Provide the (x, y) coordinate of the cell's center where the given text is located.  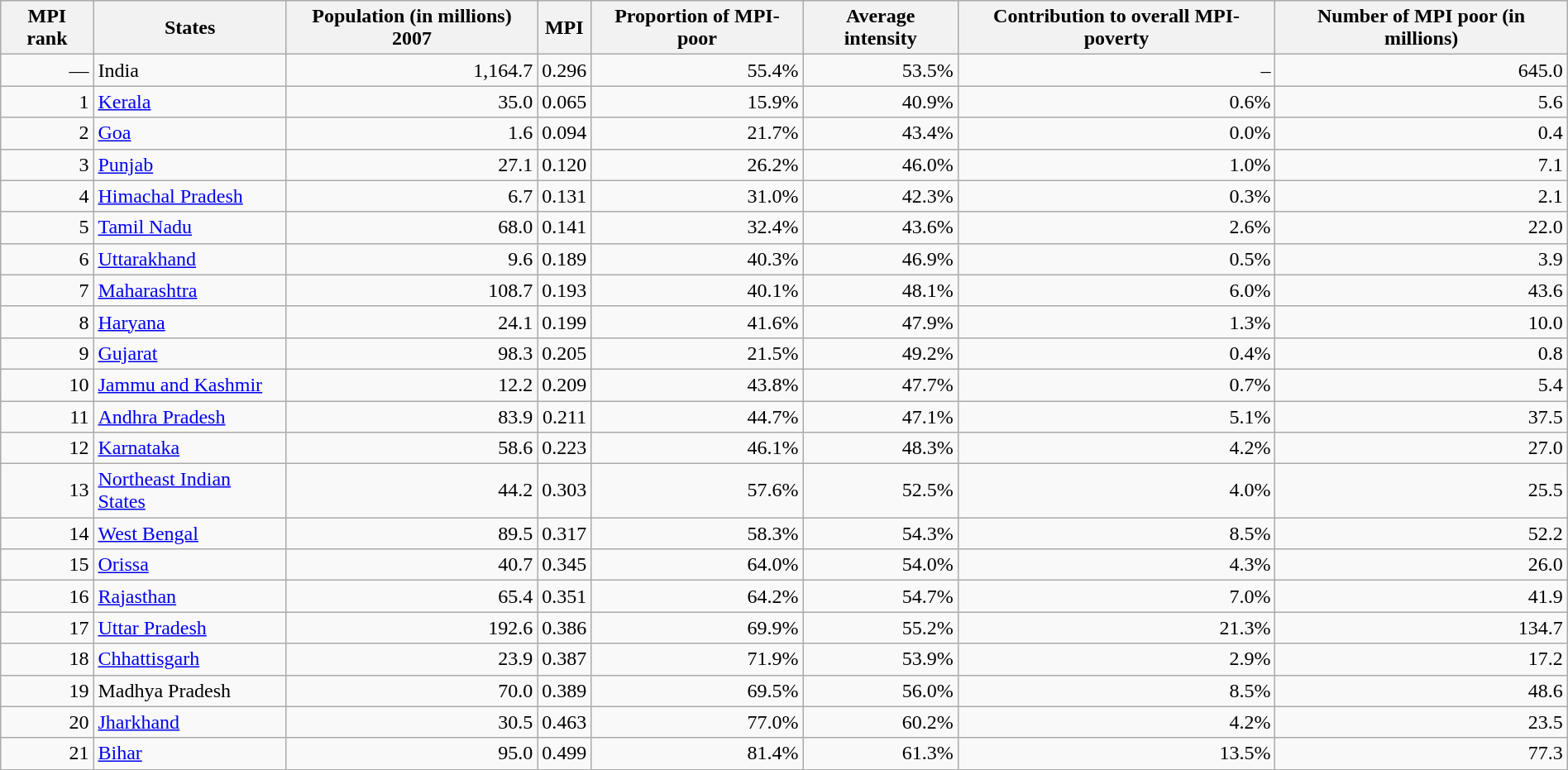
54.3% (880, 533)
64.0% (697, 565)
8 (47, 322)
83.9 (412, 416)
16 (47, 596)
Bihar (190, 753)
3.9 (1421, 259)
43.6 (1421, 290)
71.9% (697, 659)
Himachal Pradesh (190, 196)
Chhattisgarh (190, 659)
India (190, 70)
30.5 (412, 722)
0.387 (564, 659)
9.6 (412, 259)
52.5% (880, 491)
32.4% (697, 227)
40.3% (697, 259)
5 (47, 227)
19 (47, 691)
41.6% (697, 322)
States (190, 28)
Uttar Pradesh (190, 628)
Gujarat (190, 353)
MPI (564, 28)
98.3 (412, 353)
7.1 (1421, 165)
43.4% (880, 133)
43.6% (880, 227)
21 (47, 753)
37.5 (1421, 416)
0.3% (1116, 196)
10.0 (1421, 322)
18 (47, 659)
2 (47, 133)
69.9% (697, 628)
40.1% (697, 290)
10 (47, 385)
13 (47, 491)
0.351 (564, 596)
9 (47, 353)
35.0 (412, 102)
0.0% (1116, 133)
12 (47, 448)
49.2% (880, 353)
Tamil Nadu (190, 227)
0.345 (564, 565)
0.120 (564, 165)
23.5 (1421, 722)
53.9% (880, 659)
Rajasthan (190, 596)
Contribution to overall MPI-poverty (1116, 28)
17 (47, 628)
57.6% (697, 491)
1.0% (1116, 165)
41.9 (1421, 596)
47.1% (880, 416)
0.317 (564, 533)
2.1 (1421, 196)
0.209 (564, 385)
Population (in millions) 2007 (412, 28)
48.6 (1421, 691)
4 (47, 196)
56.0% (880, 691)
0.7% (1116, 385)
Haryana (190, 322)
0.4% (1116, 353)
0.8 (1421, 353)
– (1116, 70)
13.5% (1116, 753)
0.211 (564, 416)
25.5 (1421, 491)
21.5% (697, 353)
Andhra Pradesh (190, 416)
108.7 (412, 290)
MPI rank (47, 28)
5.1% (1116, 416)
0.065 (564, 102)
Jharkhand (190, 722)
61.3% (880, 753)
24.1 (412, 322)
0.6% (1116, 102)
0.223 (564, 448)
77.3 (1421, 753)
0.193 (564, 290)
65.4 (412, 596)
0.389 (564, 691)
6 (47, 259)
7 (47, 290)
40.7 (412, 565)
— (47, 70)
53.5% (880, 70)
0.131 (564, 196)
64.2% (697, 596)
4.0% (1116, 491)
58.3% (697, 533)
54.7% (880, 596)
69.5% (697, 691)
27.1 (412, 165)
70.0 (412, 691)
Uttarakhand (190, 259)
4.3% (1116, 565)
0.189 (564, 259)
27.0 (1421, 448)
Madhya Pradesh (190, 691)
Karnataka (190, 448)
60.2% (880, 722)
Punjab (190, 165)
46.9% (880, 259)
42.3% (880, 196)
0.5% (1116, 259)
5.4 (1421, 385)
22.0 (1421, 227)
Northeast Indian States (190, 491)
Jammu and Kashmir (190, 385)
21.3% (1116, 628)
15.9% (697, 102)
0.4 (1421, 133)
52.2 (1421, 533)
6.7 (412, 196)
47.9% (880, 322)
Proportion of MPI-poor (697, 28)
Goa (190, 133)
48.3% (880, 448)
5.6 (1421, 102)
1 (47, 102)
12.2 (412, 385)
Kerala (190, 102)
Number of MPI poor (in millions) (1421, 28)
Maharashtra (190, 290)
43.8% (697, 385)
68.0 (412, 227)
0.296 (564, 70)
95.0 (412, 753)
89.5 (412, 533)
1,164.7 (412, 70)
20 (47, 722)
77.0% (697, 722)
55.2% (880, 628)
6.0% (1116, 290)
0.386 (564, 628)
11 (47, 416)
55.4% (697, 70)
44.2 (412, 491)
23.9 (412, 659)
645.0 (1421, 70)
0.303 (564, 491)
Average intensity (880, 28)
134.7 (1421, 628)
7.0% (1116, 596)
15 (47, 565)
0.499 (564, 753)
3 (47, 165)
54.0% (880, 565)
2.9% (1116, 659)
1.6 (412, 133)
47.7% (880, 385)
31.0% (697, 196)
40.9% (880, 102)
0.205 (564, 353)
1.3% (1116, 322)
46.1% (697, 448)
West Bengal (190, 533)
58.6 (412, 448)
0.199 (564, 322)
0.094 (564, 133)
14 (47, 533)
46.0% (880, 165)
0.141 (564, 227)
26.0 (1421, 565)
81.4% (697, 753)
21.7% (697, 133)
2.6% (1116, 227)
44.7% (697, 416)
17.2 (1421, 659)
Orissa (190, 565)
48.1% (880, 290)
26.2% (697, 165)
192.6 (412, 628)
0.463 (564, 722)
